Determine the [x, y] coordinate at the center of the cell enclosing the given text.  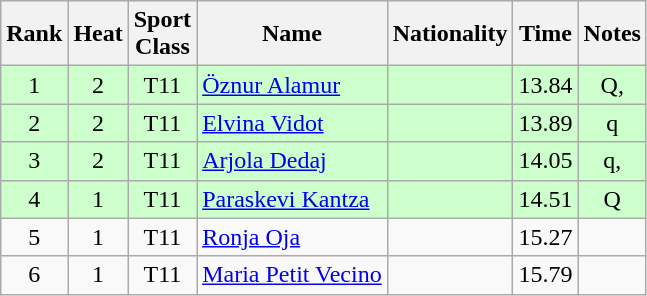
13.89 [546, 123]
6 [34, 275]
13.84 [546, 85]
Ronja Oja [292, 237]
Elvina Vidot [292, 123]
Q [612, 199]
Name [292, 34]
q, [612, 161]
14.51 [546, 199]
Q, [612, 85]
Paraskevi Kantza [292, 199]
SportClass [162, 34]
15.79 [546, 275]
14.05 [546, 161]
15.27 [546, 237]
Notes [612, 34]
Öznur Alamur [292, 85]
Rank [34, 34]
Maria Petit Vecino [292, 275]
5 [34, 237]
q [612, 123]
Time [546, 34]
3 [34, 161]
Nationality [450, 34]
Heat [98, 34]
4 [34, 199]
Arjola Dedaj [292, 161]
